Return (x, y) of the center of cell containing provided text 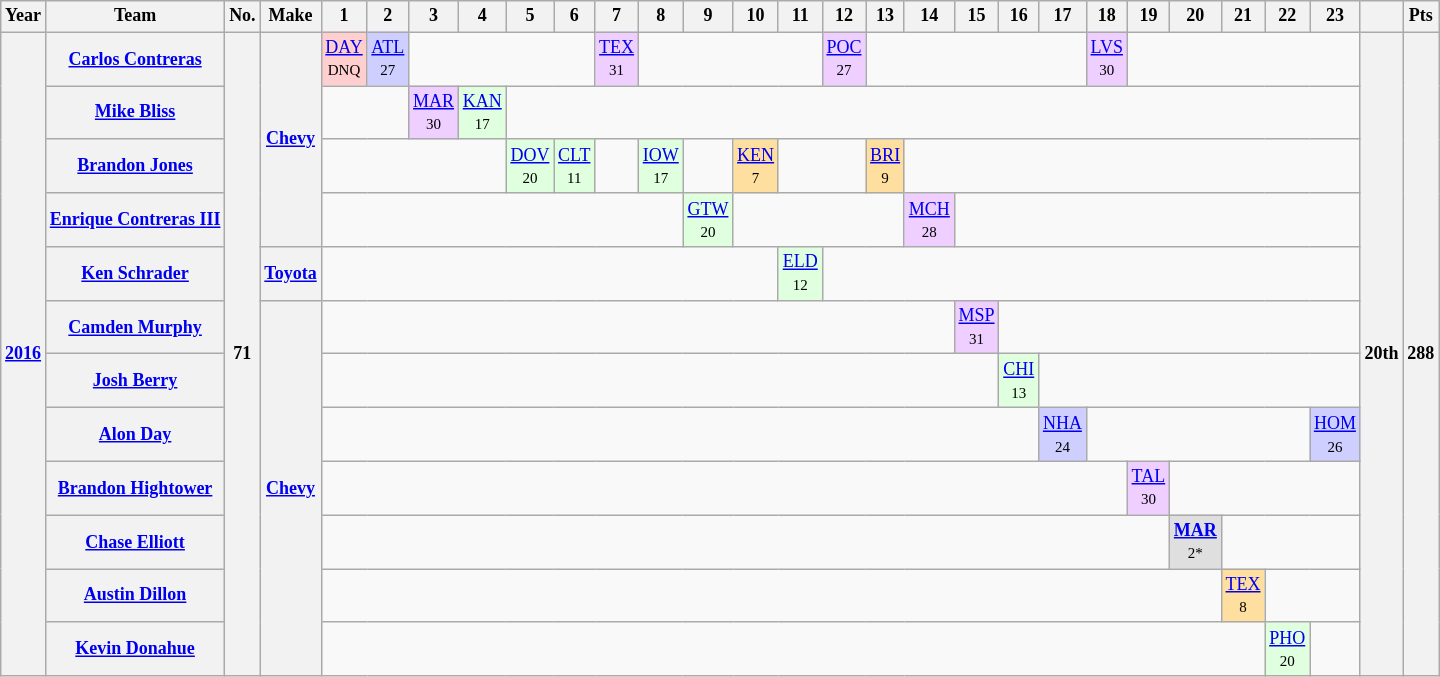
21 (1243, 16)
20 (1196, 16)
Kevin Donahue (134, 649)
Year (24, 16)
Camden Murphy (134, 327)
10 (756, 16)
PHO20 (1288, 649)
71 (242, 354)
No. (242, 16)
Make (290, 16)
15 (976, 16)
19 (1148, 16)
POC27 (844, 59)
7 (617, 16)
9 (708, 16)
NHA24 (1063, 435)
Team (134, 16)
8 (660, 16)
MSP31 (976, 327)
MCH28 (929, 220)
Josh Berry (134, 381)
22 (1288, 16)
2016 (24, 354)
CHI13 (1019, 381)
Austin Dillon (134, 596)
TAL30 (1148, 488)
288 (1421, 354)
1 (344, 16)
13 (886, 16)
16 (1019, 16)
KAN17 (482, 113)
18 (1106, 16)
11 (800, 16)
Carlos Contreras (134, 59)
Enrique Contreras III (134, 220)
KEN7 (756, 166)
2 (388, 16)
ELD12 (800, 274)
20th (1382, 354)
Chase Elliott (134, 542)
12 (844, 16)
HOM26 (1336, 435)
LVS30 (1106, 59)
MAR2* (1196, 542)
Mike Bliss (134, 113)
17 (1063, 16)
DAYDNQ (344, 59)
Brandon Jones (134, 166)
Ken Schrader (134, 274)
23 (1336, 16)
Pts (1421, 16)
ATL27 (388, 59)
MAR30 (434, 113)
4 (482, 16)
5 (530, 16)
Toyota (290, 274)
CLT11 (574, 166)
14 (929, 16)
TEX31 (617, 59)
6 (574, 16)
GTW20 (708, 220)
DOV20 (530, 166)
TEX8 (1243, 596)
IOW17 (660, 166)
BRI9 (886, 166)
Alon Day (134, 435)
3 (434, 16)
Brandon Hightower (134, 488)
